From the cell containing the given text, extract its center point as (x, y) coordinate. 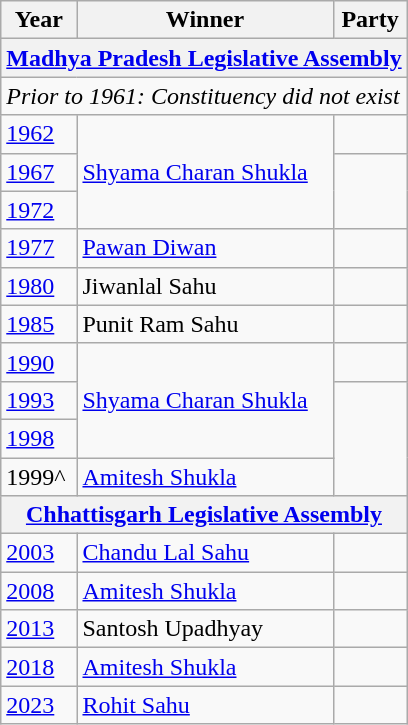
Party (370, 20)
1985 (39, 324)
1962 (39, 134)
Chandu Lal Sahu (205, 553)
Jiwanlal Sahu (205, 286)
Pawan Diwan (205, 248)
2013 (39, 629)
1977 (39, 248)
1998 (39, 438)
2008 (39, 591)
1999^ (39, 477)
2003 (39, 553)
1980 (39, 286)
1972 (39, 210)
Santosh Upadhyay (205, 629)
Year (39, 20)
Chhattisgarh Legislative Assembly (204, 515)
Winner (205, 20)
Prior to 1961: Constituency did not exist (204, 96)
1990 (39, 362)
1993 (39, 400)
2023 (39, 705)
Madhya Pradesh Legislative Assembly (204, 58)
2018 (39, 667)
Rohit Sahu (205, 705)
1967 (39, 172)
Punit Ram Sahu (205, 324)
